Pinpoint the cell where the given text exists, returning its (X, Y) midpoint coordinate. 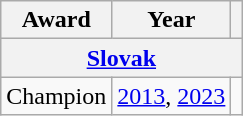
Award (56, 20)
2013, 2023 (172, 96)
Champion (56, 96)
Year (172, 20)
Slovak (122, 58)
